Scan for the cell matching the given text and deliver its [x, y] coordinate at center. 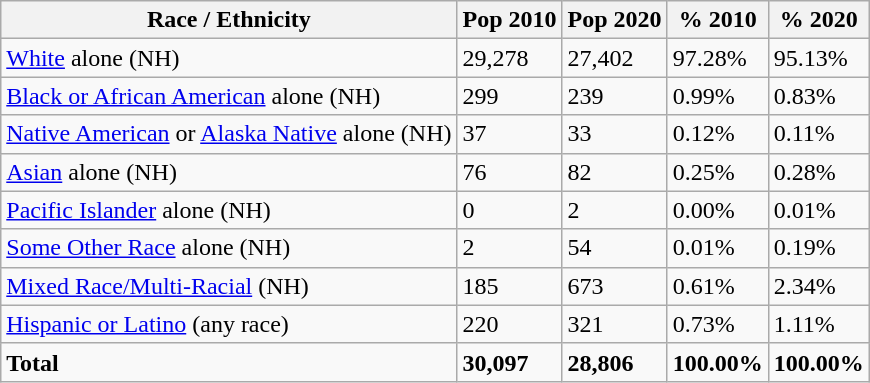
0.73% [718, 324]
54 [614, 248]
95.13% [818, 58]
28,806 [614, 362]
Hispanic or Latino (any race) [229, 324]
27,402 [614, 58]
Total [229, 362]
% 2010 [718, 20]
Asian alone (NH) [229, 172]
Native American or Alaska Native alone (NH) [229, 134]
0 [510, 210]
33 [614, 134]
673 [614, 286]
0.83% [818, 96]
Pop 2010 [510, 20]
76 [510, 172]
0.61% [718, 286]
Pop 2020 [614, 20]
321 [614, 324]
0.00% [718, 210]
White alone (NH) [229, 58]
0.99% [718, 96]
1.11% [818, 324]
239 [614, 96]
2.34% [818, 286]
220 [510, 324]
0.12% [718, 134]
0.25% [718, 172]
Pacific Islander alone (NH) [229, 210]
% 2020 [818, 20]
299 [510, 96]
97.28% [718, 58]
Race / Ethnicity [229, 20]
Some Other Race alone (NH) [229, 248]
Mixed Race/Multi-Racial (NH) [229, 286]
0.11% [818, 134]
Black or African American alone (NH) [229, 96]
82 [614, 172]
30,097 [510, 362]
29,278 [510, 58]
0.19% [818, 248]
185 [510, 286]
37 [510, 134]
0.28% [818, 172]
